For the text-containing cell, return its midpoint in [x, y] coordinate format. 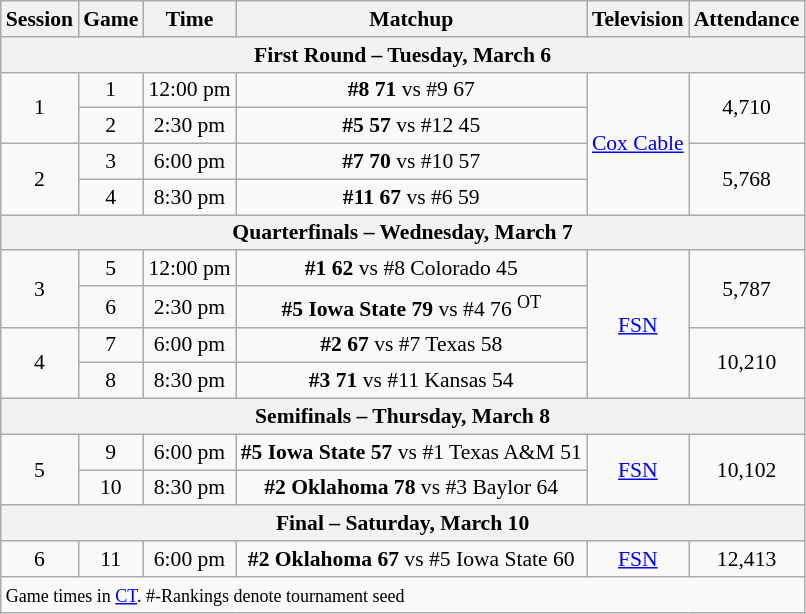
Matchup [412, 19]
#8 71 vs #9 67 [412, 90]
9 [110, 452]
Time [189, 19]
8 [110, 381]
10 [110, 488]
Quarterfinals – Wednesday, March 7 [403, 233]
#5 Iowa State 57 vs #1 Texas A&M 51 [412, 452]
Game [110, 19]
Game times in CT. #-Rankings denote tournament seed [403, 595]
#2 67 vs #7 Texas 58 [412, 345]
10,102 [747, 470]
7 [110, 345]
5,787 [747, 290]
Semifinals – Thursday, March 8 [403, 417]
11 [110, 559]
10,210 [747, 362]
Attendance [747, 19]
Cox Cable [638, 143]
#2 Oklahoma 67 vs #5 Iowa State 60 [412, 559]
Session [40, 19]
First Round – Tuesday, March 6 [403, 55]
5,768 [747, 180]
#1 62 vs #8 Colorado 45 [412, 269]
#5 57 vs #12 45 [412, 126]
#5 Iowa State 79 vs #4 76 OT [412, 306]
4,710 [747, 108]
#3 71 vs #11 Kansas 54 [412, 381]
#2 Oklahoma 78 vs #3 Baylor 64 [412, 488]
12,413 [747, 559]
#11 67 vs #6 59 [412, 197]
Television [638, 19]
#7 70 vs #10 57 [412, 162]
Final – Saturday, March 10 [403, 524]
